Scan for the cell matching the given text and deliver its (x, y) coordinate at center. 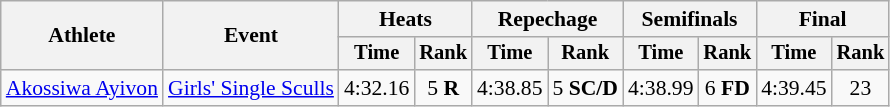
Final (822, 19)
23 (861, 88)
6 FD (728, 88)
Event (251, 36)
5 R (443, 88)
5 SC/D (586, 88)
Girls' Single Sculls (251, 88)
Akossiwa Ayivon (82, 88)
Semifinals (690, 19)
Repechage (548, 19)
4:39.45 (794, 88)
4:38.99 (660, 88)
Heats (406, 19)
4:38.85 (510, 88)
Athlete (82, 36)
4:32.16 (376, 88)
